Scan for the cell matching the given text and deliver its [X, Y] coordinate at center. 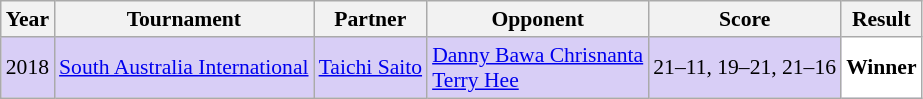
Winner [882, 68]
Year [28, 19]
Danny Bawa Chrisnanta Terry Hee [538, 68]
South Australia International [184, 68]
Score [744, 19]
Result [882, 19]
Taichi Saito [371, 68]
2018 [28, 68]
Tournament [184, 19]
Partner [371, 19]
21–11, 19–21, 21–16 [744, 68]
Opponent [538, 19]
